Pinpoint the cell where the given text exists, returning its (X, Y) midpoint coordinate. 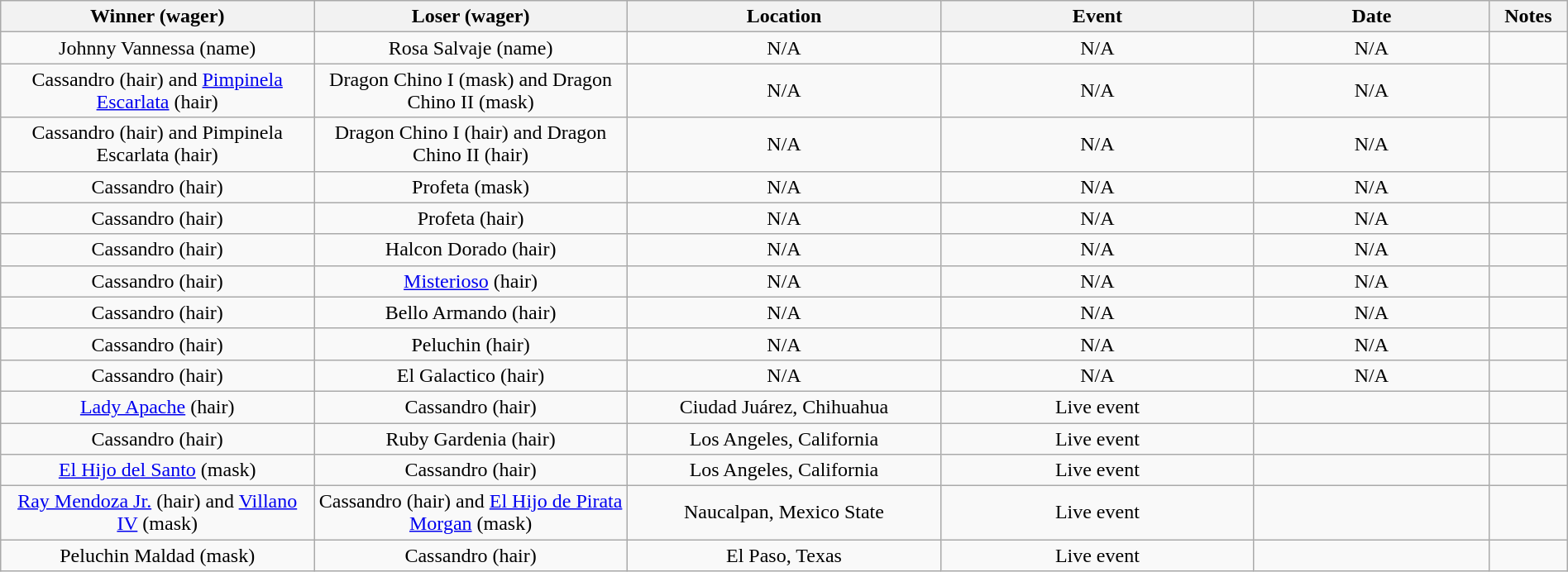
Profeta (mask) (471, 187)
Location (784, 17)
Misterioso (hair) (471, 281)
Ray Mendoza Jr. (hair) and Villano IV (mask) (157, 512)
Halcon Dorado (hair) (471, 250)
Dragon Chino I (mask) and Dragon Chino II (mask) (471, 91)
El Hijo del Santo (mask) (157, 470)
Event (1097, 17)
Rosa Salvaje (name) (471, 48)
Johnny Vannessa (name) (157, 48)
Cassandro (hair) and El Hijo de Pirata Morgan (mask) (471, 512)
Winner (wager) (157, 17)
Notes (1528, 17)
Bello Armando (hair) (471, 312)
Date (1371, 17)
Ruby Gardenia (hair) (471, 439)
El Galactico (hair) (471, 375)
Profeta (hair) (471, 218)
Ciudad Juárez, Chihuahua (784, 407)
Naucalpan, Mexico State (784, 512)
El Paso, Texas (784, 555)
Loser (wager) (471, 17)
Peluchin (hair) (471, 344)
Peluchin Maldad (mask) (157, 555)
Dragon Chino I (hair) and Dragon Chino II (hair) (471, 144)
Lady Apache (hair) (157, 407)
